Pinpoint the cell where the given text exists, returning its (X, Y) midpoint coordinate. 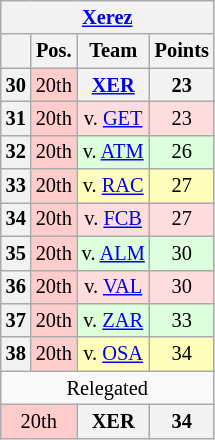
v. RAC (114, 186)
v. FCB (114, 219)
v. GET (114, 118)
v. VAL (114, 287)
37 (16, 320)
v. ALM (114, 253)
Team (114, 51)
v. ZAR (114, 320)
35 (16, 253)
Relegated (108, 388)
Points (182, 51)
v. OSA (114, 354)
31 (16, 118)
Xerez (108, 17)
32 (16, 152)
Pos. (54, 51)
38 (16, 354)
v. ATM (114, 152)
26 (182, 152)
36 (16, 287)
